Extract the (X, Y) coordinate from the center of the cell holding the provided text.  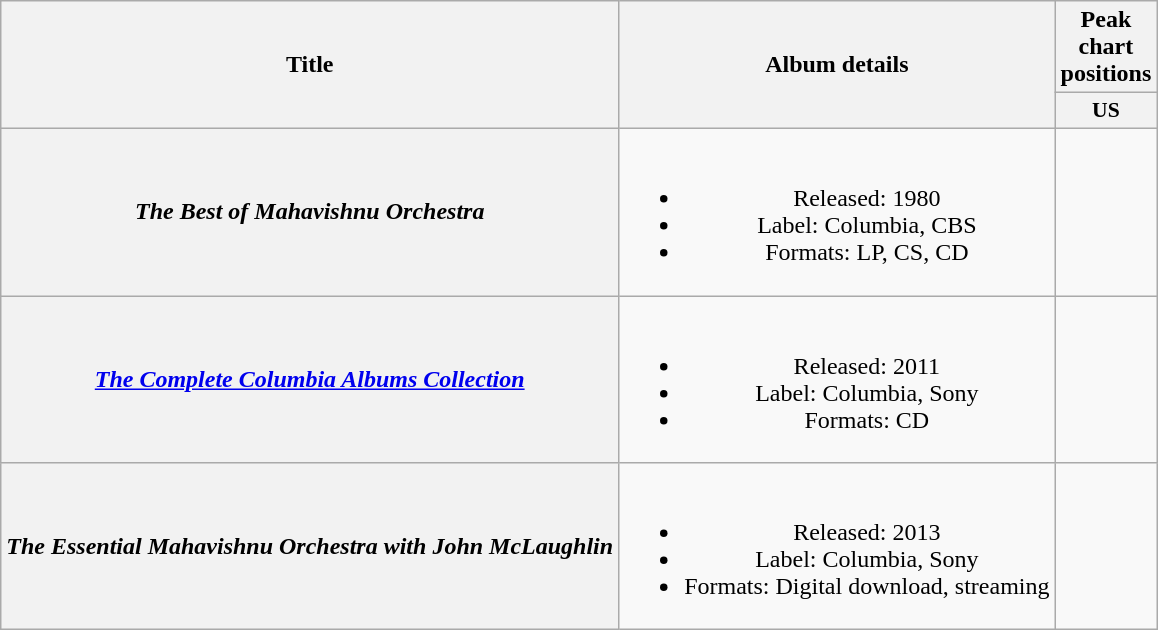
The Best of Mahavishnu Orchestra (310, 212)
Album details (837, 65)
Released: 2013Label: Columbia, SonyFormats: Digital download, streaming (837, 546)
Title (310, 65)
The Complete Columbia Albums Collection (310, 380)
The Essential Mahavishnu Orchestra with John McLaughlin (310, 546)
Released: 2011Label: Columbia, SonyFormats: CD (837, 380)
US (1106, 111)
Peak chart positions (1106, 47)
Released: 1980Label: Columbia, CBSFormats: LP, CS, CD (837, 212)
